Identify which cell holds the provided text, then report its (x, y) central coordinate. 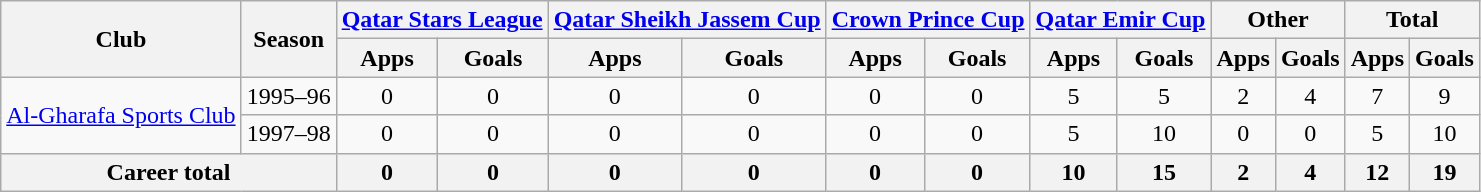
Al-Gharafa Sports Club (121, 115)
Qatar Emir Cup (1120, 20)
9 (1445, 96)
Other (1278, 20)
12 (1377, 172)
Club (121, 39)
Qatar Sheikh Jassem Cup (687, 20)
Season (288, 39)
Career total (168, 172)
1995–96 (288, 96)
Total (1412, 20)
1997–98 (288, 134)
Qatar Stars League (442, 20)
19 (1445, 172)
Crown Prince Cup (928, 20)
15 (1164, 172)
7 (1377, 96)
